Provide the [X, Y] coordinate of the cell's center where the given text is located.  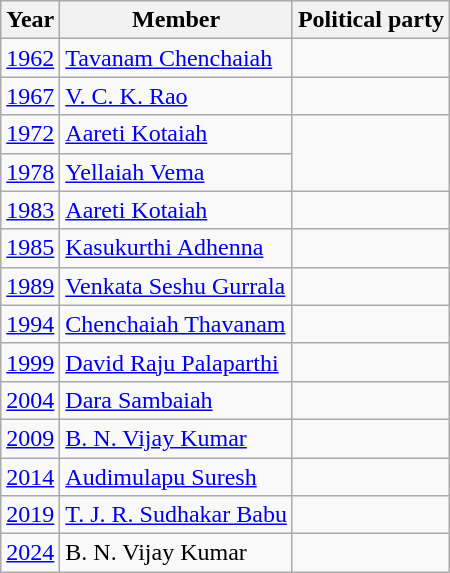
1972 [30, 134]
Political party [370, 20]
V. C. K. Rao [176, 96]
1983 [30, 210]
David Raju Palaparthi [176, 362]
Chenchaiah Thavanam [176, 324]
Year [30, 20]
Dara Sambaiah [176, 400]
2024 [30, 553]
1962 [30, 58]
1978 [30, 172]
Member [176, 20]
Venkata Seshu Gurrala [176, 286]
Audimulapu Suresh [176, 477]
2014 [30, 477]
1994 [30, 324]
1989 [30, 286]
Kasukurthi Adhenna [176, 248]
2009 [30, 438]
1985 [30, 248]
Yellaiah Vema [176, 172]
2019 [30, 515]
Tavanam Chenchaiah [176, 58]
1999 [30, 362]
2004 [30, 400]
T. J. R. Sudhakar Babu [176, 515]
1967 [30, 96]
